Pinpoint the cell where the given text exists, returning its (X, Y) midpoint coordinate. 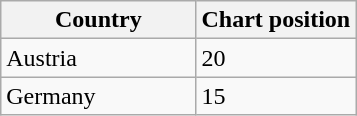
Country (98, 20)
Austria (98, 58)
Germany (98, 96)
15 (276, 96)
Chart position (276, 20)
20 (276, 58)
